Pinpoint the cell where the given text exists, returning its [x, y] midpoint coordinate. 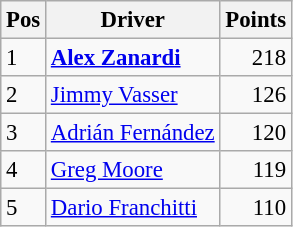
218 [256, 58]
1 [24, 58]
Driver [133, 20]
120 [256, 133]
Alex Zanardi [133, 58]
Dario Franchitti [133, 208]
3 [24, 133]
4 [24, 170]
Points [256, 20]
119 [256, 170]
110 [256, 208]
5 [24, 208]
126 [256, 95]
Adrián Fernández [133, 133]
Jimmy Vasser [133, 95]
Pos [24, 20]
Greg Moore [133, 170]
2 [24, 95]
